Capture the cell that displays the provided text and extract its (X, Y) central coordinate. 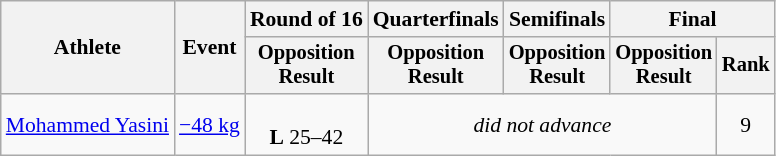
Semifinals (558, 19)
Rank (746, 66)
L 25–42 (306, 124)
9 (746, 124)
Quarterfinals (436, 19)
−48 kg (210, 124)
Round of 16 (306, 19)
Athlete (88, 48)
Mohammed Yasini (88, 124)
Final (692, 19)
did not advance (542, 124)
Event (210, 48)
